For the text-containing cell, return its midpoint in (x, y) coordinate format. 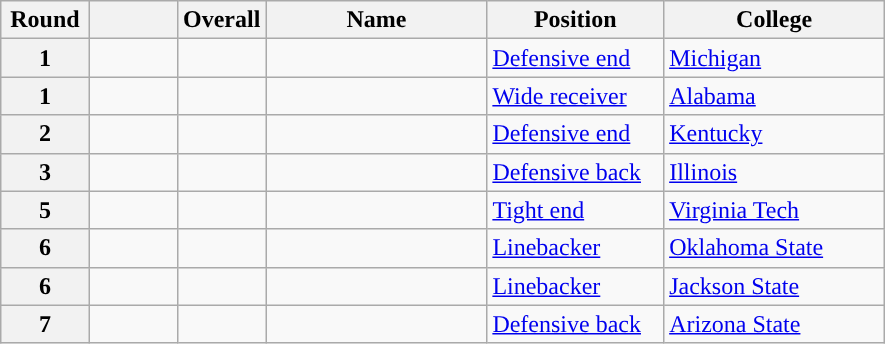
Overall (222, 20)
Tight end (576, 210)
Position (576, 20)
Kentucky (774, 134)
Round (45, 20)
2 (45, 134)
Michigan (774, 58)
College (774, 20)
Arizona State (774, 324)
Wide receiver (576, 96)
Illinois (774, 172)
Virginia Tech (774, 210)
Oklahoma State (774, 248)
5 (45, 210)
7 (45, 324)
3 (45, 172)
Alabama (774, 96)
Jackson State (774, 286)
Name (376, 20)
